Determine the (X, Y) coordinate at the center of the cell enclosing the given text.  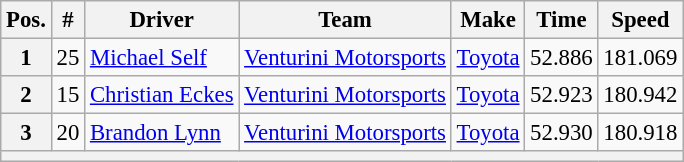
Make (488, 20)
Team (345, 20)
Pos. (26, 20)
181.069 (640, 58)
Speed (640, 20)
52.923 (562, 95)
Michael Self (162, 58)
180.942 (640, 95)
3 (26, 133)
52.930 (562, 133)
Christian Eckes (162, 95)
52.886 (562, 58)
1 (26, 58)
Driver (162, 20)
25 (68, 58)
2 (26, 95)
# (68, 20)
15 (68, 95)
180.918 (640, 133)
Brandon Lynn (162, 133)
20 (68, 133)
Time (562, 20)
